Search for the cell housing the specified text and yield its [x, y] center coordinate. 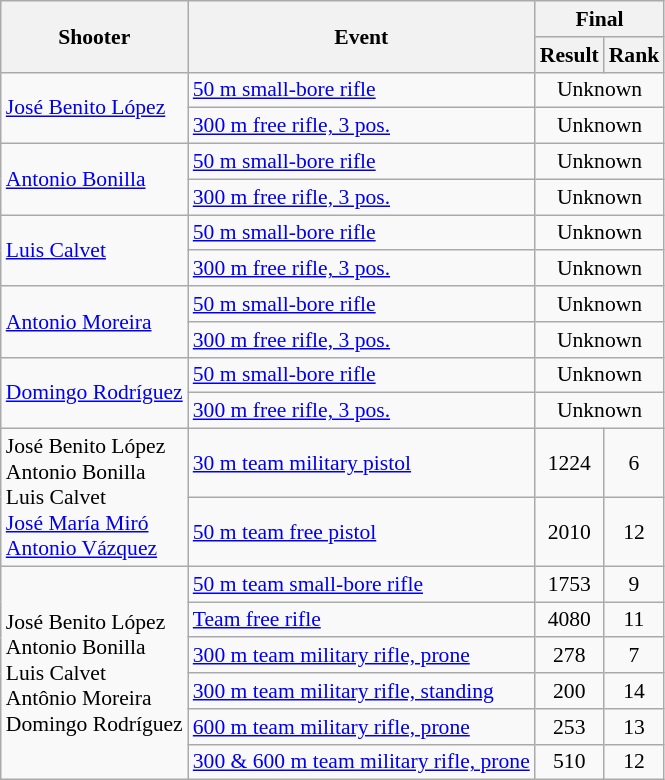
11 [634, 620]
Rank [634, 55]
510 [570, 762]
1224 [570, 464]
4080 [570, 620]
200 [570, 691]
300 m team military rifle, prone [362, 656]
14 [634, 691]
278 [570, 656]
9 [634, 584]
300 m team military rifle, standing [362, 691]
Team free rifle [362, 620]
Event [362, 36]
José Benito López Antonio Bonilla Luis Calvet Antônio Moreira Domingo Rodríguez [94, 673]
Antonio Bonilla [94, 180]
50 m team free pistol [362, 532]
300 & 600 m team military rifle, prone [362, 762]
6 [634, 464]
José Benito López [94, 108]
Shooter [94, 36]
Domingo Rodríguez [94, 392]
7 [634, 656]
50 m team small-bore rifle [362, 584]
Final [600, 19]
253 [570, 727]
600 m team military rifle, prone [362, 727]
Luis Calvet [94, 250]
30 m team military pistol [362, 464]
Antonio Moreira [94, 322]
2010 [570, 532]
1753 [570, 584]
Result [570, 55]
José Benito López Antonio Bonilla Luis Calvet José María Miró Antonio Vázquez [94, 498]
13 [634, 727]
